Pinpoint the cell where the given text exists, returning its [x, y] midpoint coordinate. 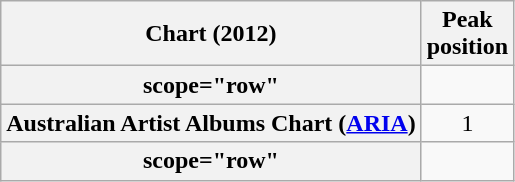
Peakposition [467, 34]
1 [467, 123]
Chart (2012) [211, 34]
Australian Artist Albums Chart (ARIA) [211, 123]
